From the cell containing the given text, extract its center point as (x, y) coordinate. 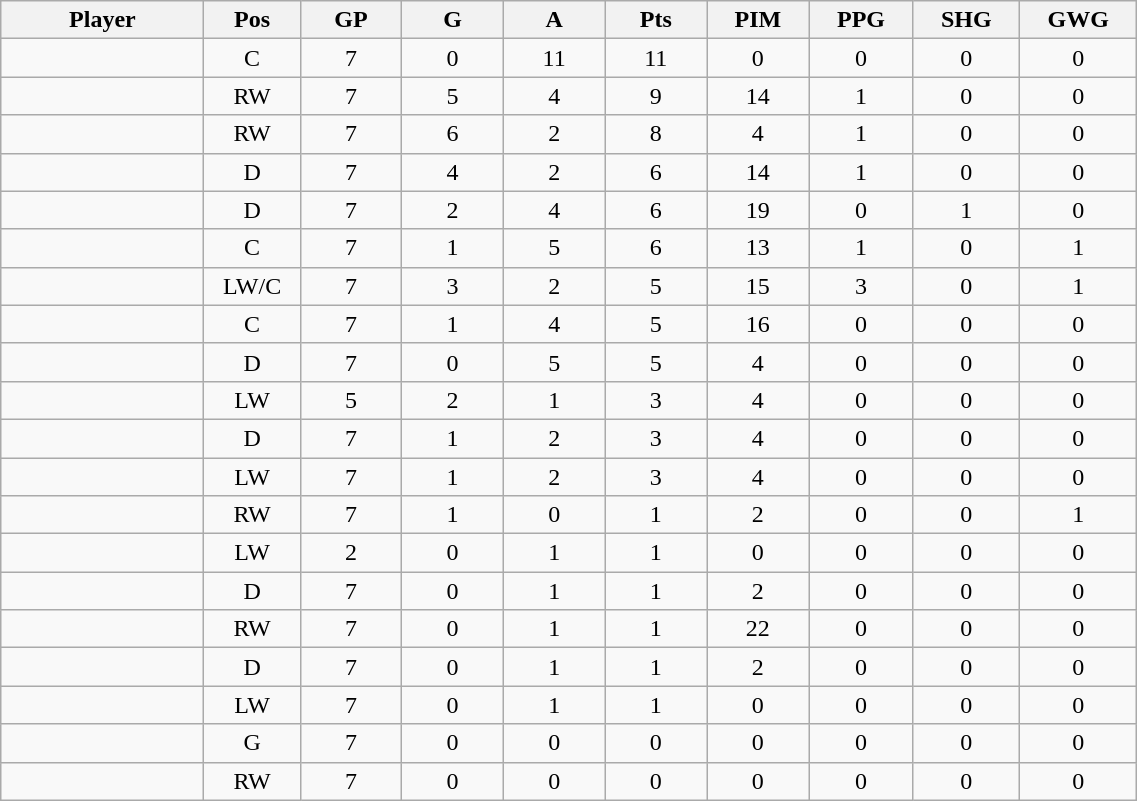
Player (102, 20)
8 (656, 134)
A (554, 20)
19 (758, 210)
22 (758, 629)
13 (758, 248)
PIM (758, 20)
GWG (1078, 20)
LW/C (252, 286)
GP (351, 20)
16 (758, 324)
15 (758, 286)
SHG (966, 20)
Pos (252, 20)
Pts (656, 20)
PPG (861, 20)
9 (656, 96)
